Capture the cell that displays the provided text and extract its [x, y] central coordinate. 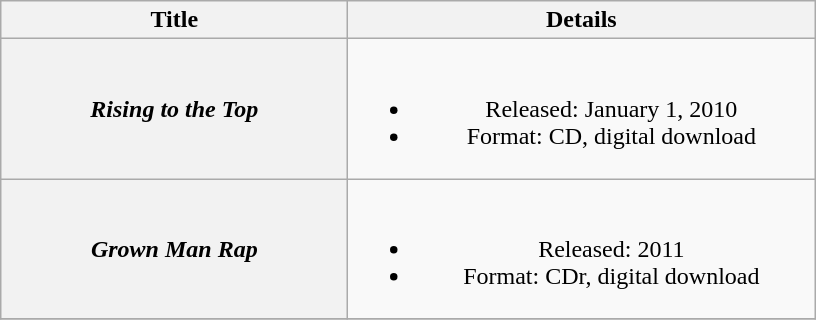
Rising to the Top [174, 109]
Grown Man Rap [174, 249]
Title [174, 20]
Released: January 1, 2010Format: CD, digital download [582, 109]
Details [582, 20]
Released: 2011Format: CDr, digital download [582, 249]
